Find where the given text appears and provide that cell's center as [x, y] coordinate. 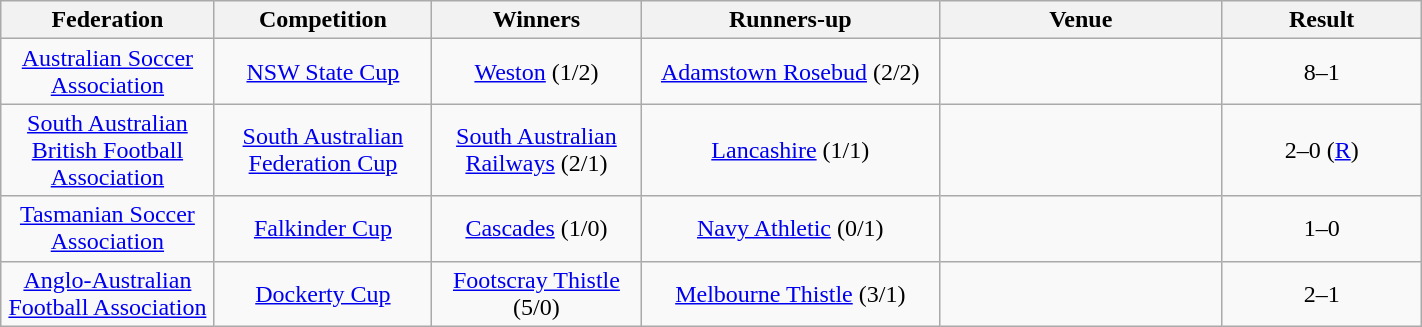
Australian Soccer Association [108, 72]
2–1 [1322, 294]
Navy Athletic (0/1) [790, 228]
Competition [323, 20]
Falkinder Cup [323, 228]
2–0 (R) [1322, 150]
Dockerty Cup [323, 294]
8–1 [1322, 72]
Runners-up [790, 20]
Venue [1080, 20]
Lancashire (1/1) [790, 150]
Tasmanian Soccer Association [108, 228]
Footscray Thistle (5/0) [536, 294]
Anglo-Australian Football Association [108, 294]
Cascades (1/0) [536, 228]
1–0 [1322, 228]
Result [1322, 20]
Winners [536, 20]
South Australian Federation Cup [323, 150]
Weston (1/2) [536, 72]
South Australian British Football Association [108, 150]
Adamstown Rosebud (2/2) [790, 72]
South Australian Railways (2/1) [536, 150]
NSW State Cup [323, 72]
Melbourne Thistle (3/1) [790, 294]
Federation [108, 20]
